Pinpoint the cell where the given text exists, returning its [x, y] midpoint coordinate. 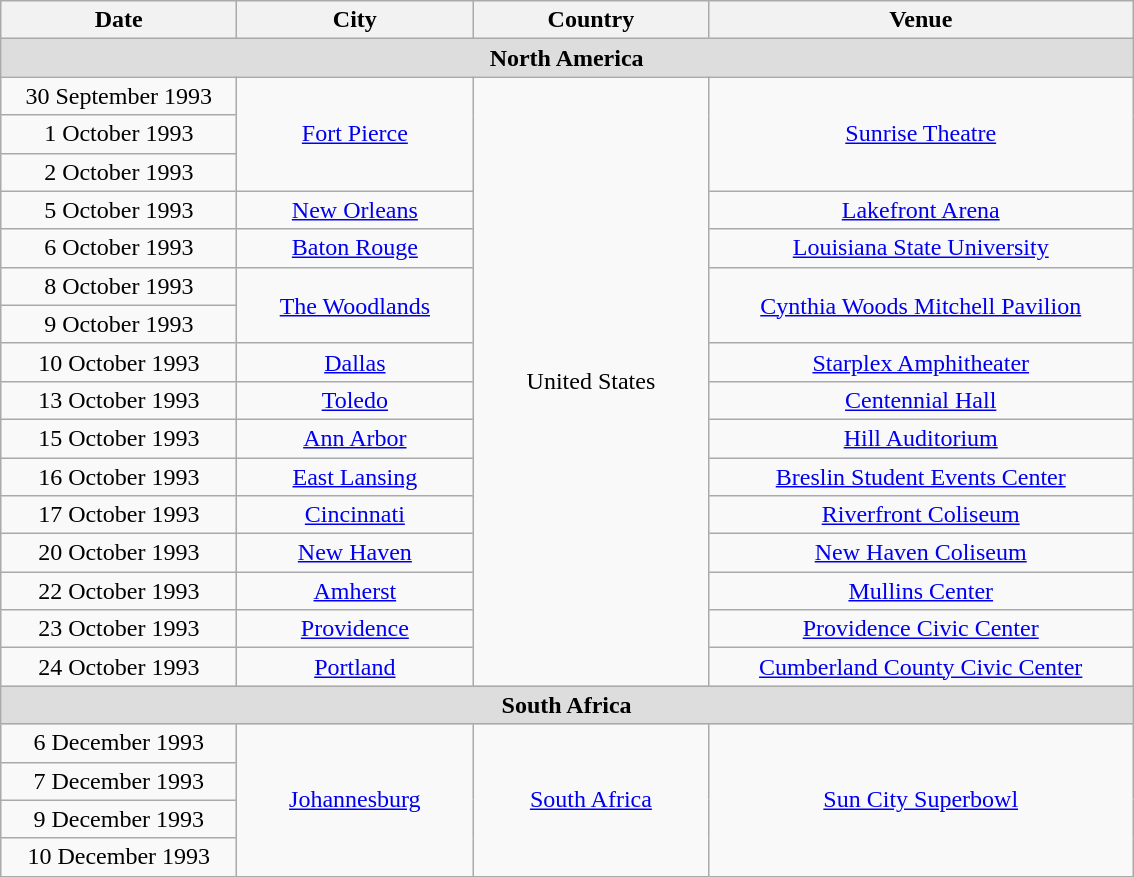
New Haven Coliseum [921, 553]
20 October 1993 [119, 553]
Dallas [355, 362]
2 October 1993 [119, 172]
Hill Auditorium [921, 438]
Cumberland County Civic Center [921, 667]
Toledo [355, 400]
24 October 1993 [119, 667]
East Lansing [355, 477]
New Haven [355, 553]
Johannesburg [355, 800]
Baton Rouge [355, 248]
23 October 1993 [119, 629]
Amherst [355, 591]
Starplex Amphitheater [921, 362]
Venue [921, 20]
8 October 1993 [119, 286]
The Woodlands [355, 305]
United States [591, 382]
Sunrise Theatre [921, 134]
Cincinnati [355, 515]
15 October 1993 [119, 438]
Providence Civic Center [921, 629]
10 October 1993 [119, 362]
17 October 1993 [119, 515]
Date [119, 20]
30 September 1993 [119, 96]
5 October 1993 [119, 210]
Centennial Hall [921, 400]
1 October 1993 [119, 134]
9 December 1993 [119, 819]
6 December 1993 [119, 743]
Cynthia Woods Mitchell Pavilion [921, 305]
New Orleans [355, 210]
Riverfront Coliseum [921, 515]
Ann Arbor [355, 438]
North America [567, 58]
Country [591, 20]
Fort Pierce [355, 134]
16 October 1993 [119, 477]
7 December 1993 [119, 781]
10 December 1993 [119, 857]
Sun City Superbowl [921, 800]
9 October 1993 [119, 324]
Mullins Center [921, 591]
Breslin Student Events Center [921, 477]
Portland [355, 667]
City [355, 20]
22 October 1993 [119, 591]
Lakefront Arena [921, 210]
6 October 1993 [119, 248]
13 October 1993 [119, 400]
Providence [355, 629]
Louisiana State University [921, 248]
